Search for the cell housing the specified text and yield its [x, y] center coordinate. 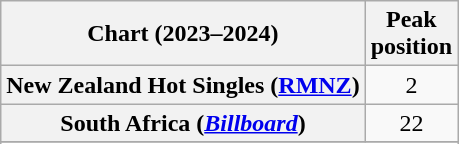
South Africa (Billboard) [183, 123]
2 [411, 85]
New Zealand Hot Singles (RMNZ) [183, 85]
22 [411, 123]
Chart (2023–2024) [183, 34]
Peak position [411, 34]
